Extract the [X, Y] coordinate from the center of the cell holding the provided text.  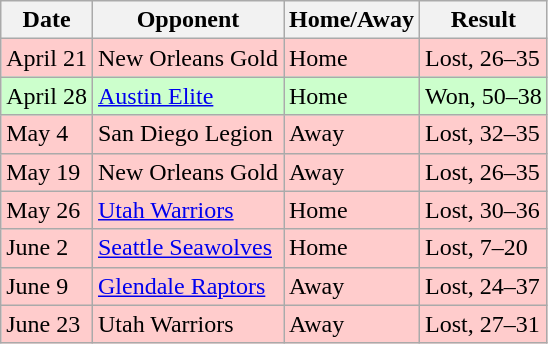
Seattle Seawolves [188, 248]
Home/Away [352, 20]
Lost, 30–36 [483, 210]
Opponent [188, 20]
April 28 [47, 96]
Won, 50–38 [483, 96]
June 23 [47, 324]
Lost, 27–31 [483, 324]
May 19 [47, 172]
Lost, 24–37 [483, 286]
San Diego Legion [188, 134]
June 9 [47, 286]
Date [47, 20]
Result [483, 20]
Austin Elite [188, 96]
Lost, 32–35 [483, 134]
May 4 [47, 134]
May 26 [47, 210]
June 2 [47, 248]
Glendale Raptors [188, 286]
April 21 [47, 58]
Lost, 7–20 [483, 248]
